Find where the given text appears and provide that cell's center as (x, y) coordinate. 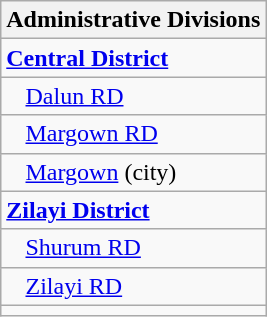
Administrative Divisions (134, 20)
Zilayi District (134, 210)
Central District (134, 58)
Shurum RD (134, 248)
Margown RD (134, 134)
Zilayi RD (134, 286)
Margown (city) (134, 172)
Dalun RD (134, 96)
